From the cell containing the given text, extract its center point as [X, Y] coordinate. 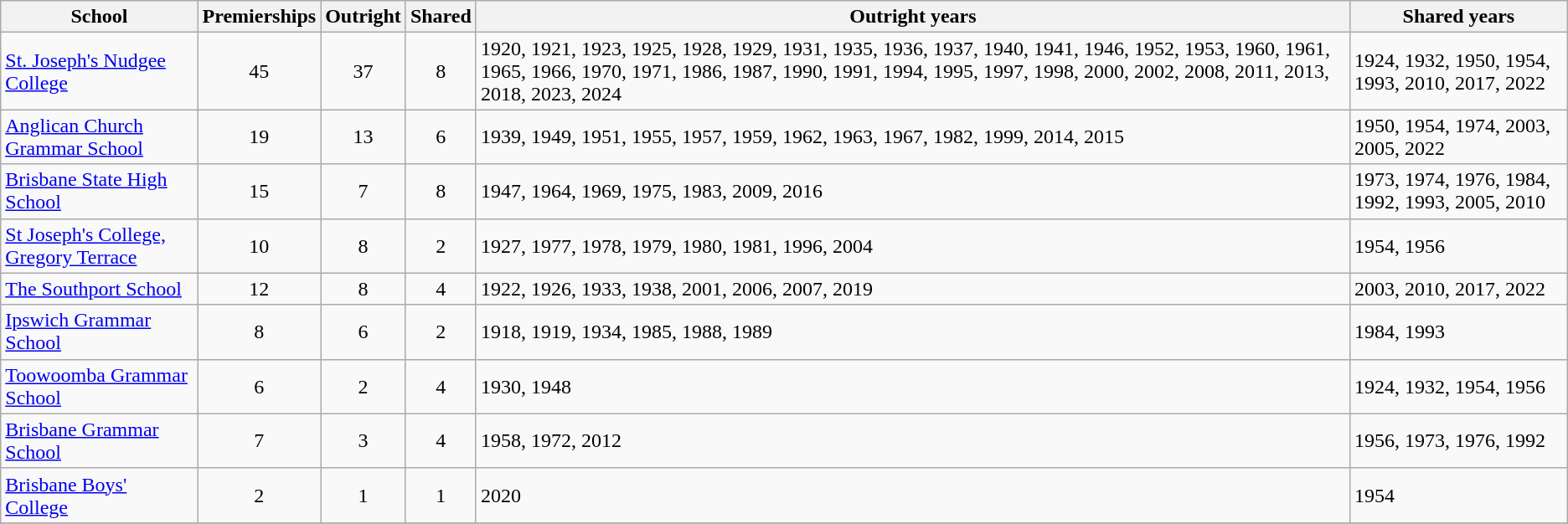
Anglican Church Grammar School [99, 137]
10 [260, 246]
1930, 1948 [913, 387]
1924, 1932, 1950, 1954, 1993, 2010, 2017, 2022 [1459, 71]
1922, 1926, 1933, 1938, 2001, 2006, 2007, 2019 [913, 289]
St. Joseph's Nudgee College [99, 71]
2020 [913, 496]
1939, 1949, 1951, 1955, 1957, 1959, 1962, 1963, 1967, 1982, 1999, 2014, 2015 [913, 137]
1956, 1973, 1976, 1992 [1459, 440]
13 [364, 137]
1924, 1932, 1954, 1956 [1459, 387]
Ipswich Grammar School [99, 331]
The Southport School [99, 289]
19 [260, 137]
School [99, 17]
Shared years [1459, 17]
Premierships [260, 17]
1918, 1919, 1934, 1985, 1988, 1989 [913, 331]
1947, 1964, 1969, 1975, 1983, 2009, 2016 [913, 191]
Shared [441, 17]
1984, 1993 [1459, 331]
1973, 1974, 1976, 1984, 1992, 1993, 2005, 2010 [1459, 191]
Brisbane State High School [99, 191]
2003, 2010, 2017, 2022 [1459, 289]
12 [260, 289]
Brisbane Grammar School [99, 440]
Brisbane Boys' College [99, 496]
Toowoomba Grammar School [99, 387]
Outright [364, 17]
1954, 1956 [1459, 246]
Outright years [913, 17]
1954 [1459, 496]
St Joseph's College, Gregory Terrace [99, 246]
1950, 1954, 1974, 2003, 2005, 2022 [1459, 137]
15 [260, 191]
37 [364, 71]
1927, 1977, 1978, 1979, 1980, 1981, 1996, 2004 [913, 246]
45 [260, 71]
1958, 1972, 2012 [913, 440]
3 [364, 440]
